Output the (x, y) coordinate of the center of the cell containing the given text.  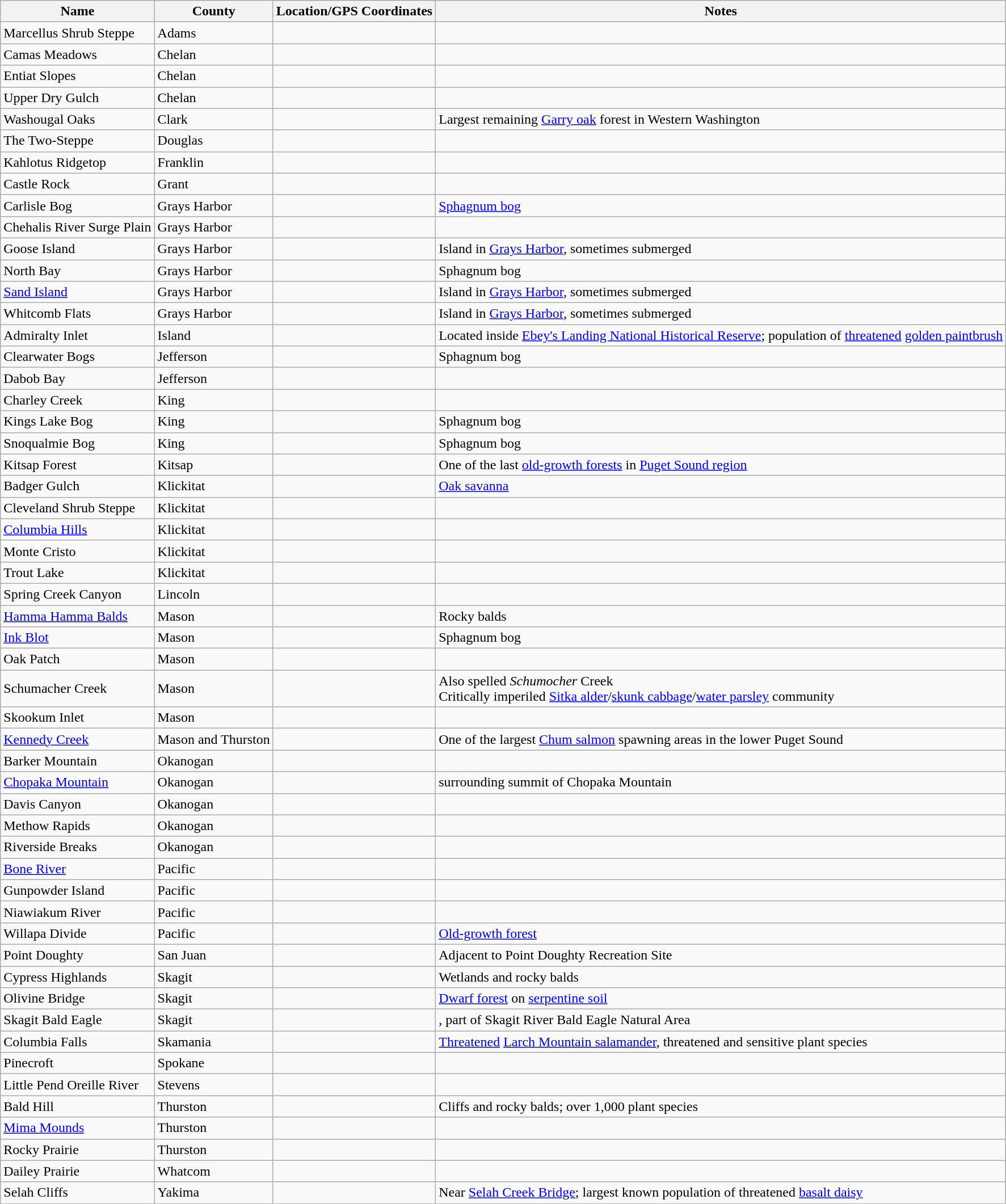
surrounding summit of Chopaka Mountain (721, 782)
Upper Dry Gulch (77, 98)
Bald Hill (77, 1106)
Skamania (213, 1042)
Bone River (77, 869)
One of the largest Chum salmon spawning areas in the lower Puget Sound (721, 739)
County (213, 11)
Yakima (213, 1193)
Franklin (213, 162)
Largest remaining Garry oak forest in Western Washington (721, 119)
The Two-Steppe (77, 141)
Marcellus Shrub Steppe (77, 33)
Columbia Falls (77, 1042)
Kitsap Forest (77, 465)
Notes (721, 11)
Mason and Thurston (213, 739)
Near Selah Creek Bridge; largest known population of threatened basalt daisy (721, 1193)
Oak Patch (77, 659)
Snoqualmie Bog (77, 443)
Dailey Prairie (77, 1171)
Columbia Hills (77, 529)
Ink Blot (77, 638)
Spring Creek Canyon (77, 594)
Goose Island (77, 249)
Hamma Hamma Balds (77, 616)
Dabob Bay (77, 378)
Island (213, 335)
Washougal Oaks (77, 119)
Schumacher Creek (77, 689)
Charley Creek (77, 400)
Spokane (213, 1063)
Davis Canyon (77, 804)
Sand Island (77, 292)
Badger Gulch (77, 486)
Rocky Prairie (77, 1150)
Carlisle Bog (77, 205)
Entiat Slopes (77, 76)
, part of Skagit River Bald Eagle Natural Area (721, 1020)
Trout Lake (77, 572)
Stevens (213, 1085)
One of the last old-growth forests in Puget Sound region (721, 465)
Castle Rock (77, 184)
Kings Lake Bog (77, 422)
Niawiakum River (77, 912)
Cliffs and rocky balds; over 1,000 plant species (721, 1106)
Whatcom (213, 1171)
Willapa Divide (77, 933)
Monte Cristo (77, 551)
Little Pend Oreille River (77, 1085)
Mima Mounds (77, 1128)
Riverside Breaks (77, 847)
Clark (213, 119)
Point Doughty (77, 955)
Threatened Larch Mountain salamander, threatened and sensitive plant species (721, 1042)
Gunpowder Island (77, 890)
Pinecroft (77, 1063)
Kahlotus Ridgetop (77, 162)
Adams (213, 33)
Rocky balds (721, 616)
Methow Rapids (77, 826)
Cypress Highlands (77, 976)
Oak savanna (721, 486)
Douglas (213, 141)
Skookum Inlet (77, 718)
Name (77, 11)
Located inside Ebey's Landing National Historical Reserve; population of threatened golden paintbrush (721, 335)
Selah Cliffs (77, 1193)
Lincoln (213, 594)
Kitsap (213, 465)
Wetlands and rocky balds (721, 976)
Location/GPS Coordinates (354, 11)
Chopaka Mountain (77, 782)
Olivine Bridge (77, 999)
Camas Meadows (77, 54)
Clearwater Bogs (77, 357)
Chehalis River Surge Plain (77, 227)
San Juan (213, 955)
Kennedy Creek (77, 739)
North Bay (77, 271)
Cleveland Shrub Steppe (77, 508)
Whitcomb Flats (77, 314)
Barker Mountain (77, 761)
Admiralty Inlet (77, 335)
Dwarf forest on serpentine soil (721, 999)
Old-growth forest (721, 933)
Adjacent to Point Doughty Recreation Site (721, 955)
Grant (213, 184)
Also spelled Schumocher Creek Critically imperiled Sitka alder/skunk cabbage/water parsley community (721, 689)
Skagit Bald Eagle (77, 1020)
